Determine the [x, y] coordinate at the center of the cell enclosing the given text.  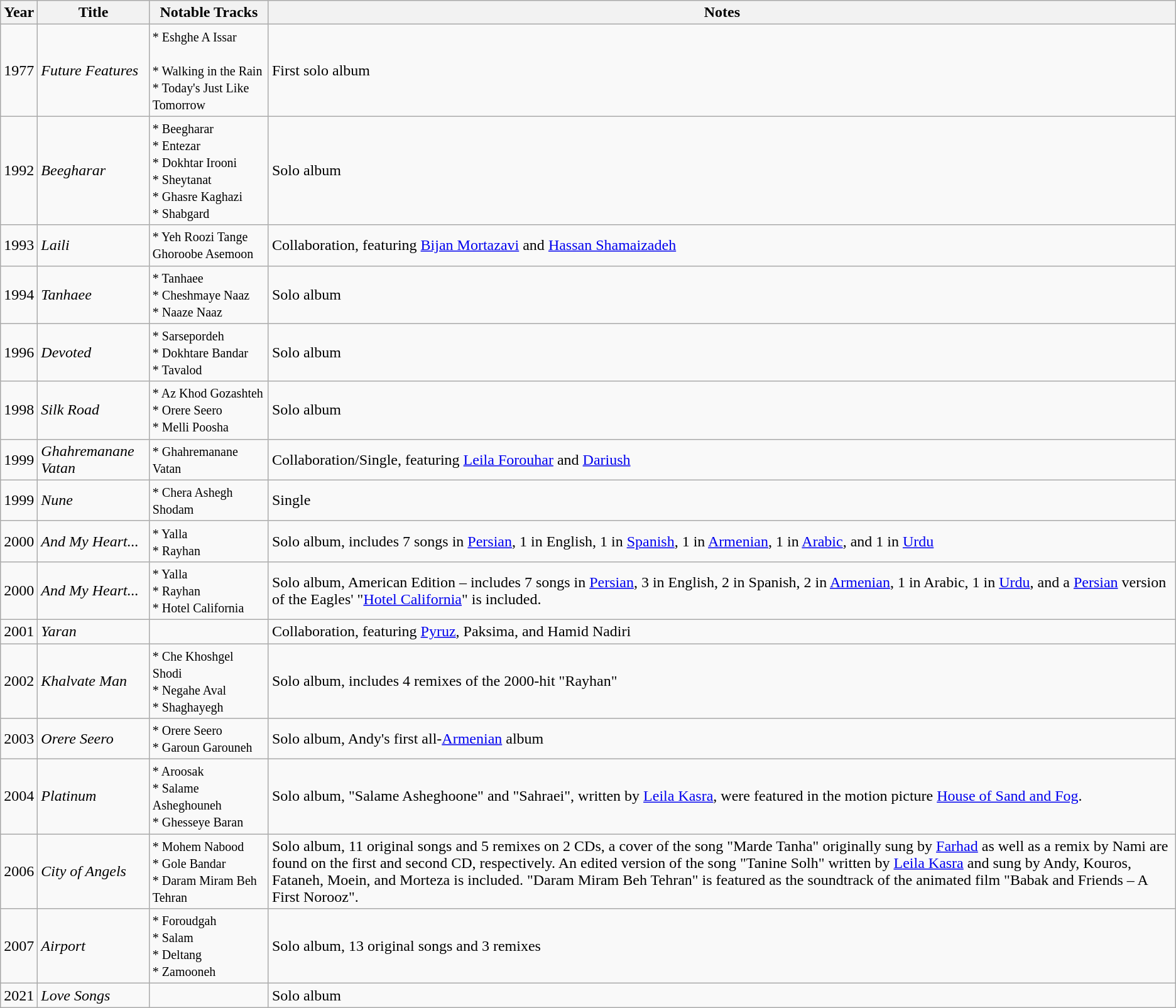
Tanhaee [93, 295]
* Chera Ashegh Shodam [209, 500]
Single [722, 500]
1992 [19, 171]
Devoted [93, 352]
* Yalla * Rayhan [209, 541]
Love Songs [93, 995]
Orere Seero [93, 739]
Ghahremanane Vatan [93, 460]
Notes [722, 13]
Laili [93, 245]
Collaboration, featuring Bijan Mortazavi and Hassan Shamaizadeh [722, 245]
Solo album, "Salame Asheghoone" and "Sahraei", written by Leila Kasra, were featured in the motion picture House of Sand and Fog. [722, 796]
* Aroosak * Salame Asheghouneh * Ghesseye Baran [209, 796]
Yaran [93, 631]
Silk Road [93, 410]
Platinum [93, 796]
* Mohem Nabood * Gole Bandar * Daram Miram Beh Tehran [209, 872]
1994 [19, 295]
* Che Khoshgel Shodi * Negahe Aval * Shaghayegh [209, 681]
Khalvate Man [93, 681]
2002 [19, 681]
Airport [93, 946]
* Beegharar * Entezar * Dokhtar Irooni * Sheytanat * Ghasre Kaghazi * Shabgard [209, 171]
Title [93, 13]
2004 [19, 796]
Future Features [93, 70]
Year [19, 13]
2021 [19, 995]
Solo album, includes 4 remixes of the 2000-hit "Rayhan" [722, 681]
City of Angels [93, 872]
2006 [19, 872]
1998 [19, 410]
First solo album [722, 70]
Solo album, 13 original songs and 3 remixes [722, 946]
* Sarsepordeh * Dokhtare Bandar * Tavalod [209, 352]
* Orere Seero * Garoun Garouneh [209, 739]
* Foroudgah * Salam * Deltang * Zamooneh [209, 946]
* Yeh Roozi Tange Ghoroobe Asemoon [209, 245]
* Tanhaee * Cheshmaye Naaz * Naaze Naaz [209, 295]
1996 [19, 352]
* Ghahremanane Vatan [209, 460]
* Yalla * Rayhan * Hotel California [209, 590]
Solo album, includes 7 songs in Persian, 1 in English, 1 in Spanish, 1 in Armenian, 1 in Arabic, and 1 in Urdu [722, 541]
Notable Tracks [209, 13]
2001 [19, 631]
Solo album, Andy's first all-Armenian album [722, 739]
Beegharar [93, 171]
2003 [19, 739]
1993 [19, 245]
Collaboration/Single, featuring Leila Forouhar and Dariush [722, 460]
1977 [19, 70]
Nune [93, 500]
2007 [19, 946]
Collaboration, featuring Pyruz, Paksima, and Hamid Nadiri [722, 631]
* Eshghe A Issar * Walking in the Rain * Today's Just Like Tomorrow [209, 70]
* Az Khod Gozashteh * Orere Seero * Melli Poosha [209, 410]
